Determine the [x, y] coordinate at the center of the cell enclosing the given text.  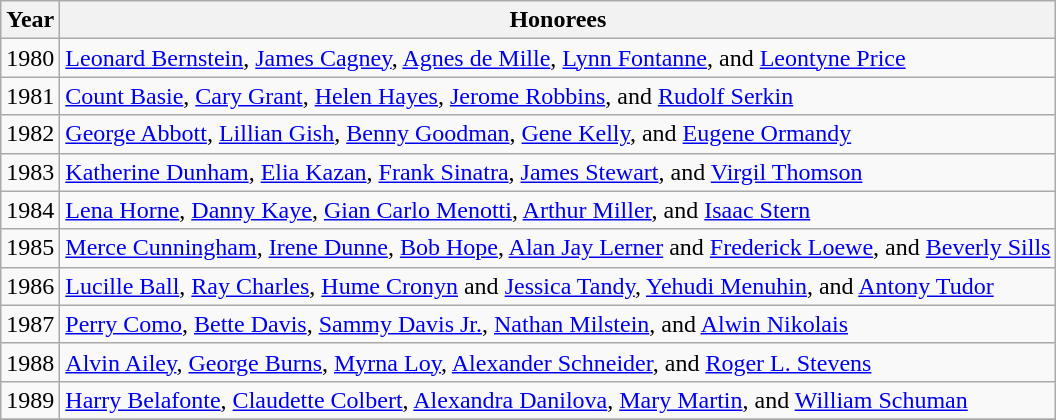
Leonard Bernstein, James Cagney, Agnes de Mille, Lynn Fontanne, and Leontyne Price [558, 58]
1985 [30, 248]
Merce Cunningham, Irene Dunne, Bob Hope, Alan Jay Lerner and Frederick Loewe, and Beverly Sills [558, 248]
1980 [30, 58]
Count Basie, Cary Grant, Helen Hayes, Jerome Robbins, and Rudolf Serkin [558, 96]
1982 [30, 134]
1981 [30, 96]
Lucille Ball, Ray Charles, Hume Cronyn and Jessica Tandy, Yehudi Menuhin, and Antony Tudor [558, 286]
Lena Horne, Danny Kaye, Gian Carlo Menotti, Arthur Miller, and Isaac Stern [558, 210]
Harry Belafonte, Claudette Colbert, Alexandra Danilova, Mary Martin, and William Schuman [558, 400]
1989 [30, 400]
Year [30, 20]
1983 [30, 172]
1987 [30, 324]
George Abbott, Lillian Gish, Benny Goodman, Gene Kelly, and Eugene Ormandy [558, 134]
Perry Como, Bette Davis, Sammy Davis Jr., Nathan Milstein, and Alwin Nikolais [558, 324]
1988 [30, 362]
1986 [30, 286]
Honorees [558, 20]
1984 [30, 210]
Alvin Ailey, George Burns, Myrna Loy, Alexander Schneider, and Roger L. Stevens [558, 362]
Katherine Dunham, Elia Kazan, Frank Sinatra, James Stewart, and Virgil Thomson [558, 172]
